Output the (x, y) coordinate of the center of the cell containing the given text.  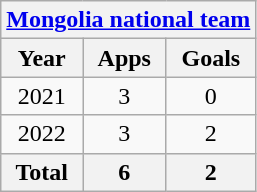
Mongolia national team (128, 20)
0 (211, 96)
Year (42, 58)
Apps (124, 58)
6 (124, 172)
2021 (42, 96)
Total (42, 172)
2022 (42, 134)
Goals (211, 58)
